Output the [x, y] coordinate of the center of the cell containing the given text.  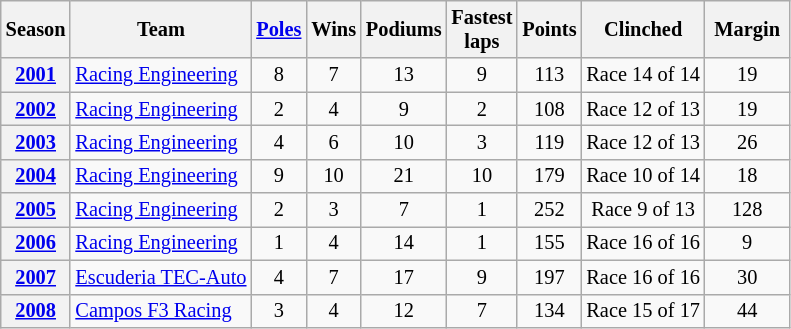
18 [748, 176]
Season [36, 29]
8 [278, 75]
Escuderia TEC-Auto [160, 277]
Wins [334, 29]
2003 [36, 142]
2001 [36, 75]
197 [549, 277]
108 [549, 109]
Fastest laps [482, 29]
17 [404, 277]
Race 14 of 14 [642, 75]
2005 [36, 210]
128 [748, 210]
2004 [36, 176]
13 [404, 75]
Margin [748, 29]
30 [748, 277]
14 [404, 243]
Race 15 of 17 [642, 311]
Team [160, 29]
2008 [36, 311]
119 [549, 142]
26 [748, 142]
21 [404, 176]
Race 10 of 14 [642, 176]
2006 [36, 243]
Clinched [642, 29]
Podiums [404, 29]
134 [549, 311]
2002 [36, 109]
252 [549, 210]
Campos F3 Racing [160, 311]
2007 [36, 277]
Points [549, 29]
6 [334, 142]
Poles [278, 29]
155 [549, 243]
113 [549, 75]
179 [549, 176]
44 [748, 311]
12 [404, 311]
Race 9 of 13 [642, 210]
